Detect which cell encompasses the target text, then output its (x, y) center coordinate. 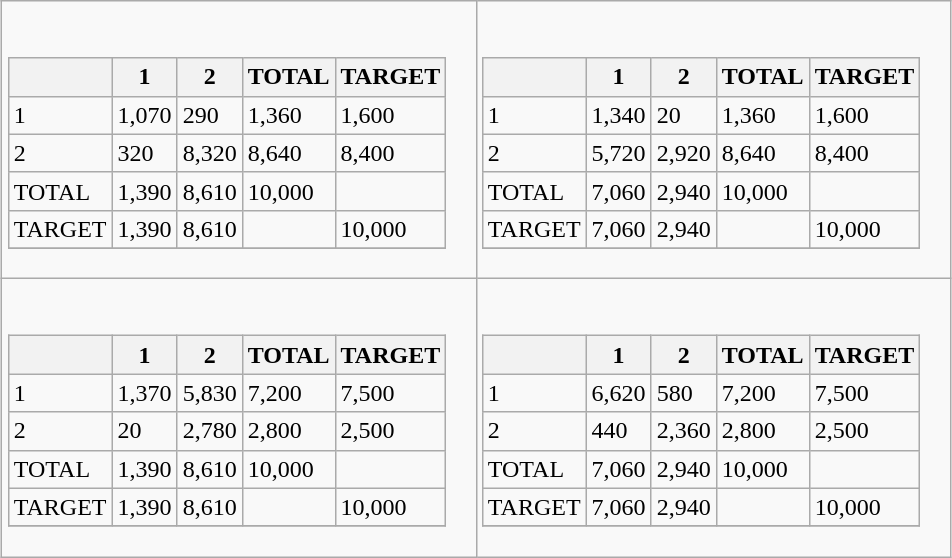
5,720 (618, 153)
290 (210, 115)
2,920 (684, 153)
1 2 TOTAL TARGET 1 6,620 580 7,200 7,500 2 440 2,360 2,800 2,500 TOTAL 7,060 2,940 10,000 TARGET 7,060 2,940 10,000 (713, 418)
8,320 (210, 153)
5,830 (210, 393)
1,070 (144, 115)
1,370 (144, 393)
6,620 (618, 393)
1 2 TOTAL TARGET 1 1,070 290 1,360 1,600 2 320 8,320 8,640 8,400 TOTAL 1,390 8,610 10,000 TARGET 1,390 8,610 10,000 (239, 140)
1 2 TOTAL TARGET 1 1,370 5,830 7,200 7,500 2 20 2,780 2,800 2,500 TOTAL 1,390 8,610 10,000 TARGET 1,390 8,610 10,000 (239, 418)
580 (684, 393)
1 2 TOTAL TARGET 1 1,340 20 1,360 1,600 2 5,720 2,920 8,640 8,400 TOTAL 7,060 2,940 10,000 TARGET 7,060 2,940 10,000 (713, 140)
1,340 (618, 115)
2,360 (684, 431)
320 (144, 153)
440 (618, 431)
2,780 (210, 431)
